Pinpoint the cell where the given text exists, returning its [X, Y] midpoint coordinate. 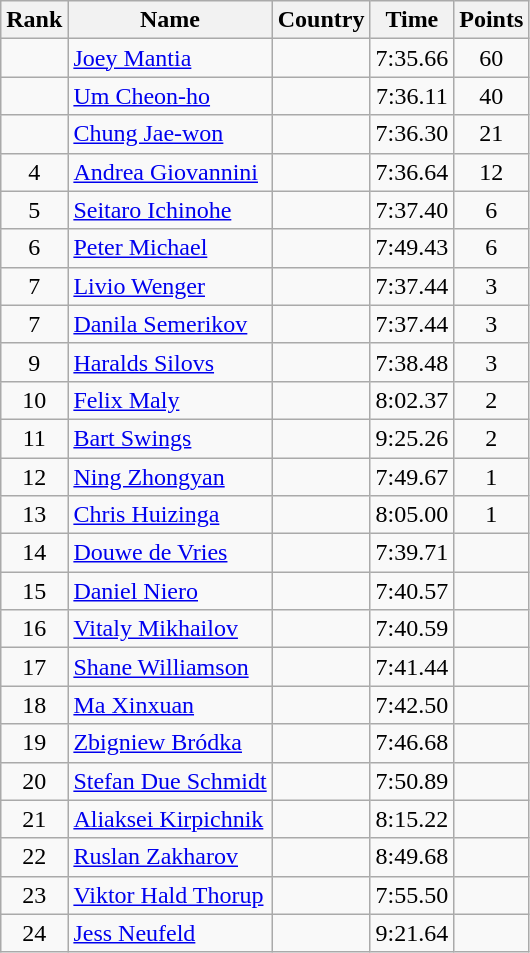
Name [170, 20]
7:36.64 [412, 172]
20 [34, 781]
7:55.50 [412, 895]
Haralds Silovs [170, 362]
60 [492, 58]
Points [492, 20]
Country [321, 20]
7:37.40 [412, 210]
Livio Wenger [170, 286]
Zbigniew Bródka [170, 743]
Vitaly Mikhailov [170, 629]
Time [412, 20]
10 [34, 400]
Shane Williamson [170, 667]
Ning Zhongyan [170, 477]
9:21.64 [412, 933]
23 [34, 895]
Felix Maly [170, 400]
11 [34, 438]
Um Cheon-ho [170, 96]
16 [34, 629]
Chung Jae-won [170, 134]
Jess Neufeld [170, 933]
7:38.48 [412, 362]
Seitaro Ichinohe [170, 210]
Stefan Due Schmidt [170, 781]
24 [34, 933]
7:39.71 [412, 553]
22 [34, 857]
7:36.30 [412, 134]
Peter Michael [170, 248]
7:50.89 [412, 781]
14 [34, 553]
Danila Semerikov [170, 324]
40 [492, 96]
8:49.68 [412, 857]
Ruslan Zakharov [170, 857]
8:05.00 [412, 515]
Douwe de Vries [170, 553]
17 [34, 667]
7:36.11 [412, 96]
13 [34, 515]
7:49.67 [412, 477]
Bart Swings [170, 438]
Chris Huizinga [170, 515]
7:41.44 [412, 667]
15 [34, 591]
Daniel Niero [170, 591]
8:02.37 [412, 400]
Andrea Giovannini [170, 172]
Joey Mantia [170, 58]
7:49.43 [412, 248]
7:35.66 [412, 58]
8:15.22 [412, 819]
9:25.26 [412, 438]
7:40.59 [412, 629]
Aliaksei Kirpichnik [170, 819]
Viktor Hald Thorup [170, 895]
Ma Xinxuan [170, 705]
7:46.68 [412, 743]
9 [34, 362]
4 [34, 172]
7:42.50 [412, 705]
Rank [34, 20]
18 [34, 705]
7:40.57 [412, 591]
5 [34, 210]
19 [34, 743]
